Scan for the cell matching the given text and deliver its (x, y) coordinate at center. 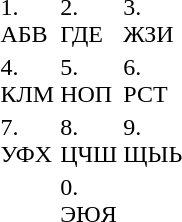
8. ЦЧШ (89, 140)
5. НОП (89, 80)
